Find where the given text appears and provide that cell's center as (x, y) coordinate. 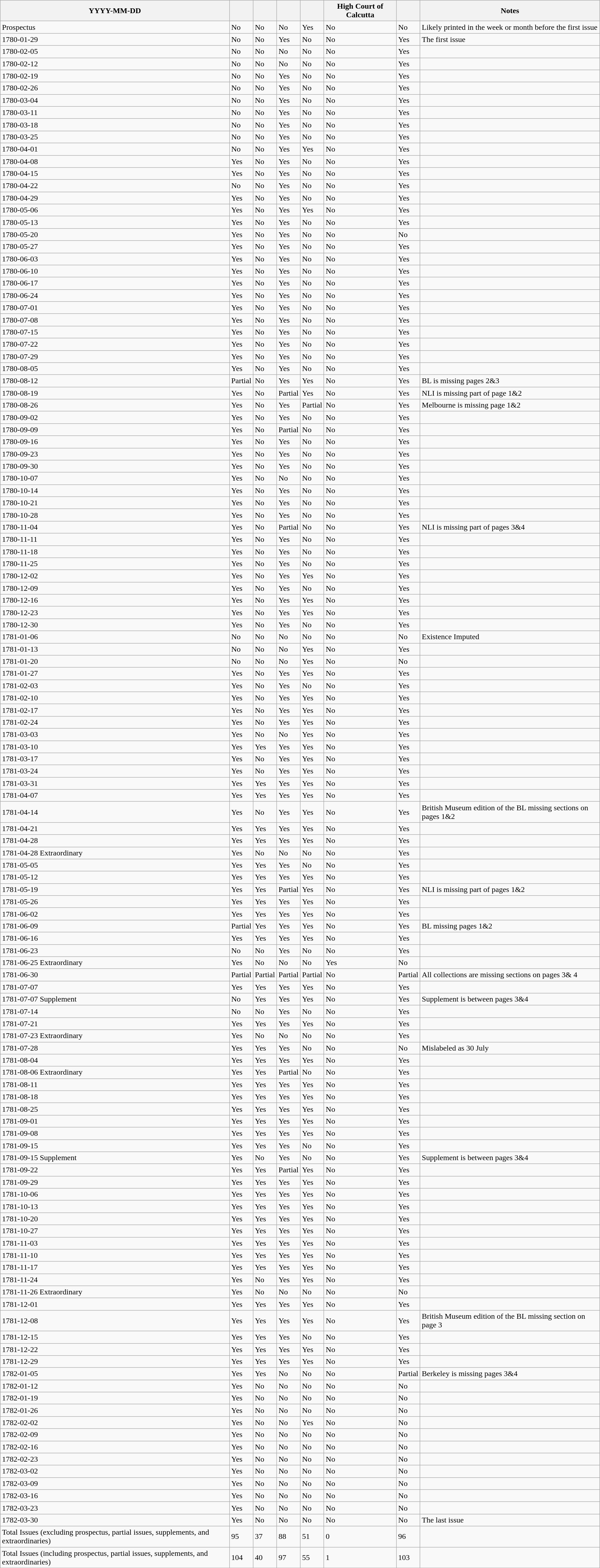
1782-02-02 (115, 1423)
1782-03-09 (115, 1483)
1781-03-10 (115, 747)
1781-01-13 (115, 649)
1781-01-20 (115, 661)
1781-08-06 Extraordinary (115, 1072)
1781-02-10 (115, 698)
1781-05-12 (115, 877)
NLI is missing part of pages 1&2 (510, 889)
1781-03-24 (115, 771)
1780-09-09 (115, 430)
55 (312, 1557)
1780-11-25 (115, 564)
1782-02-09 (115, 1435)
1781-11-03 (115, 1243)
1780-06-10 (115, 271)
1780-04-22 (115, 186)
1781-04-14 (115, 812)
88 (288, 1537)
1780-09-02 (115, 417)
1780-12-23 (115, 613)
1780-09-16 (115, 442)
1781-09-29 (115, 1182)
1780-07-08 (115, 320)
1781-07-14 (115, 1011)
1781-04-28 Extraordinary (115, 853)
Notes (510, 11)
1781-12-08 (115, 1321)
1781-08-04 (115, 1060)
96 (408, 1537)
1781-05-05 (115, 865)
1781-06-23 (115, 951)
High Court of Calcutta (360, 11)
British Museum edition of the BL missing sections on pages 1&2 (510, 812)
1780-07-22 (115, 344)
103 (408, 1557)
1782-03-30 (115, 1520)
1780-10-21 (115, 503)
NLI is missing part of page 1&2 (510, 393)
1781-12-15 (115, 1337)
Likely printed in the week or month before the first issue (510, 27)
1781-07-23 Extraordinary (115, 1036)
British Museum edition of the BL missing section on page 3 (510, 1321)
1780-12-16 (115, 600)
1781-03-31 (115, 783)
1780-02-05 (115, 52)
1781-05-19 (115, 889)
1782-01-26 (115, 1410)
1781-04-28 (115, 841)
1781-07-07 Supplement (115, 999)
1781-10-06 (115, 1194)
YYYY-MM-DD (115, 11)
51 (312, 1537)
1780-02-12 (115, 64)
1780-04-01 (115, 149)
1781-03-17 (115, 759)
1780-10-07 (115, 478)
1781-03-03 (115, 734)
1782-03-02 (115, 1471)
1781-04-21 (115, 829)
1781-06-16 (115, 938)
1782-02-16 (115, 1447)
Melbourne is missing page 1&2 (510, 405)
1781-06-02 (115, 914)
1780-11-18 (115, 551)
1781-06-25 Extraordinary (115, 963)
1780-08-05 (115, 369)
1780-11-11 (115, 539)
1781-01-06 (115, 637)
104 (241, 1557)
1781-12-01 (115, 1304)
1780-12-30 (115, 625)
1782-01-05 (115, 1374)
1781-09-15 Supplement (115, 1158)
1780-02-26 (115, 88)
1781-10-27 (115, 1231)
1780-03-04 (115, 100)
97 (288, 1557)
1781-04-07 (115, 796)
40 (265, 1557)
The last issue (510, 1520)
1780-08-12 (115, 381)
37 (265, 1537)
1781-07-21 (115, 1024)
1781-11-17 (115, 1267)
1781-11-26 Extraordinary (115, 1292)
1780-05-20 (115, 235)
1781-08-11 (115, 1085)
1782-01-12 (115, 1386)
1780-06-24 (115, 295)
1780-02-19 (115, 76)
1781-10-13 (115, 1207)
1781-12-22 (115, 1349)
1780-06-17 (115, 283)
1780-04-29 (115, 198)
1780-03-11 (115, 112)
1781-02-24 (115, 722)
1781-02-03 (115, 686)
1782-01-19 (115, 1398)
The first issue (510, 39)
1780-05-06 (115, 210)
1781-09-01 (115, 1121)
BL missing pages 1&2 (510, 926)
1780-10-14 (115, 491)
1780-09-30 (115, 466)
1781-10-20 (115, 1219)
1781-08-18 (115, 1097)
1780-07-01 (115, 308)
1 (360, 1557)
1781-06-30 (115, 975)
Berkeley is missing pages 3&4 (510, 1374)
1781-09-15 (115, 1145)
All collections are missing sections on pages 3& 4 (510, 975)
1781-11-10 (115, 1255)
1780-01-29 (115, 39)
1780-03-18 (115, 125)
1780-09-23 (115, 454)
Mislabeled as 30 July (510, 1048)
NLI is missing part of pages 3&4 (510, 527)
1781-02-17 (115, 710)
1780-08-19 (115, 393)
1780-03-25 (115, 137)
1780-12-09 (115, 588)
Total Issues (including prospectus, partial issues, supplements, and extraordinaries) (115, 1557)
1781-11-24 (115, 1280)
BL is missing pages 2&3 (510, 381)
1780-10-28 (115, 515)
1781-12-29 (115, 1362)
1781-01-27 (115, 673)
0 (360, 1537)
1781-06-09 (115, 926)
1782-02-23 (115, 1459)
1780-06-03 (115, 259)
Prospectus (115, 27)
1780-07-15 (115, 332)
1780-05-13 (115, 222)
1781-07-28 (115, 1048)
1780-07-29 (115, 357)
1781-09-08 (115, 1133)
Total Issues (excluding prospectus, partial issues, supplements, and extraordinaries) (115, 1537)
1780-08-26 (115, 405)
95 (241, 1537)
1780-12-02 (115, 576)
1782-03-16 (115, 1496)
1781-07-07 (115, 987)
1782-03-23 (115, 1508)
1780-04-08 (115, 161)
1780-11-04 (115, 527)
Existence Imputed (510, 637)
1781-08-25 (115, 1109)
1780-04-15 (115, 174)
1781-09-22 (115, 1170)
1780-05-27 (115, 247)
1781-05-26 (115, 902)
